Capture the cell that displays the provided text and extract its [X, Y] central coordinate. 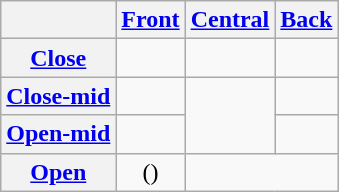
Front [150, 20]
Back [306, 20]
Open [58, 172]
Central [230, 20]
Close-mid [58, 96]
Open-mid [58, 134]
Close [58, 58]
() [150, 172]
